Extract the [X, Y] coordinate from the center of the cell holding the provided text.  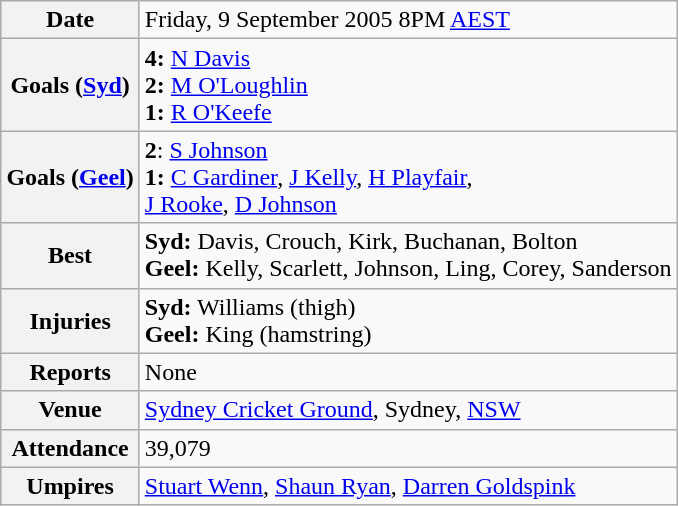
Goals (Geel) [70, 177]
Date [70, 20]
Venue [70, 410]
Stuart Wenn, Shaun Ryan, Darren Goldspink [408, 486]
Syd: Davis, Crouch, Kirk, Buchanan, BoltonGeel: Kelly, Scarlett, Johnson, Ling, Corey, Sanderson [408, 256]
Reports [70, 372]
Injuries [70, 320]
Syd: Williams (thigh)Geel: King (hamstring) [408, 320]
Attendance [70, 448]
4: N Davis2: M O'Loughlin1: R O'Keefe [408, 85]
Umpires [70, 486]
Sydney Cricket Ground, Sydney, NSW [408, 410]
Best [70, 256]
39,079 [408, 448]
2: S Johnson1: C Gardiner, J Kelly, H Playfair,J Rooke, D Johnson [408, 177]
None [408, 372]
Goals (Syd) [70, 85]
Friday, 9 September 2005 8PM AEST [408, 20]
